Scan for the cell matching the given text and deliver its [X, Y] coordinate at center. 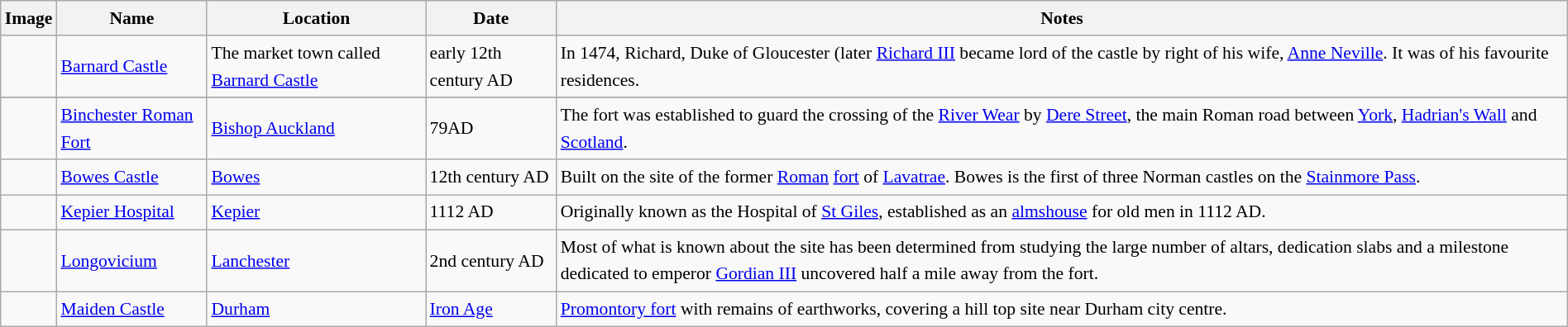
Location [316, 18]
Name [131, 18]
Date [491, 18]
Bowes [316, 177]
Promontory fort with remains of earthworks, covering a hill top site near Durham city centre. [1062, 309]
Bishop Auckland [316, 129]
Durham [316, 309]
Binchester Roman Fort [131, 129]
Built on the site of the former Roman fort of Lavatrae. Bowes is the first of three Norman castles on the Stainmore Pass. [1062, 177]
12th century AD [491, 177]
Image [29, 18]
79AD [491, 129]
Originally known as the Hospital of St Giles, established as an almshouse for old men in 1112 AD. [1062, 213]
Barnard Castle [131, 68]
2nd century AD [491, 261]
Longovicium [131, 261]
1112 AD [491, 213]
Iron Age [491, 309]
The market town called Barnard Castle [316, 68]
Bowes Castle [131, 177]
The fort was established to guard the crossing of the River Wear by Dere Street, the main Roman road between York, Hadrian's Wall and Scotland. [1062, 129]
Notes [1062, 18]
Kepier Hospital [131, 213]
Lanchester [316, 261]
Kepier [316, 213]
Maiden Castle [131, 309]
early 12th century AD [491, 68]
